From the cell containing the given text, extract its center point as [X, Y] coordinate. 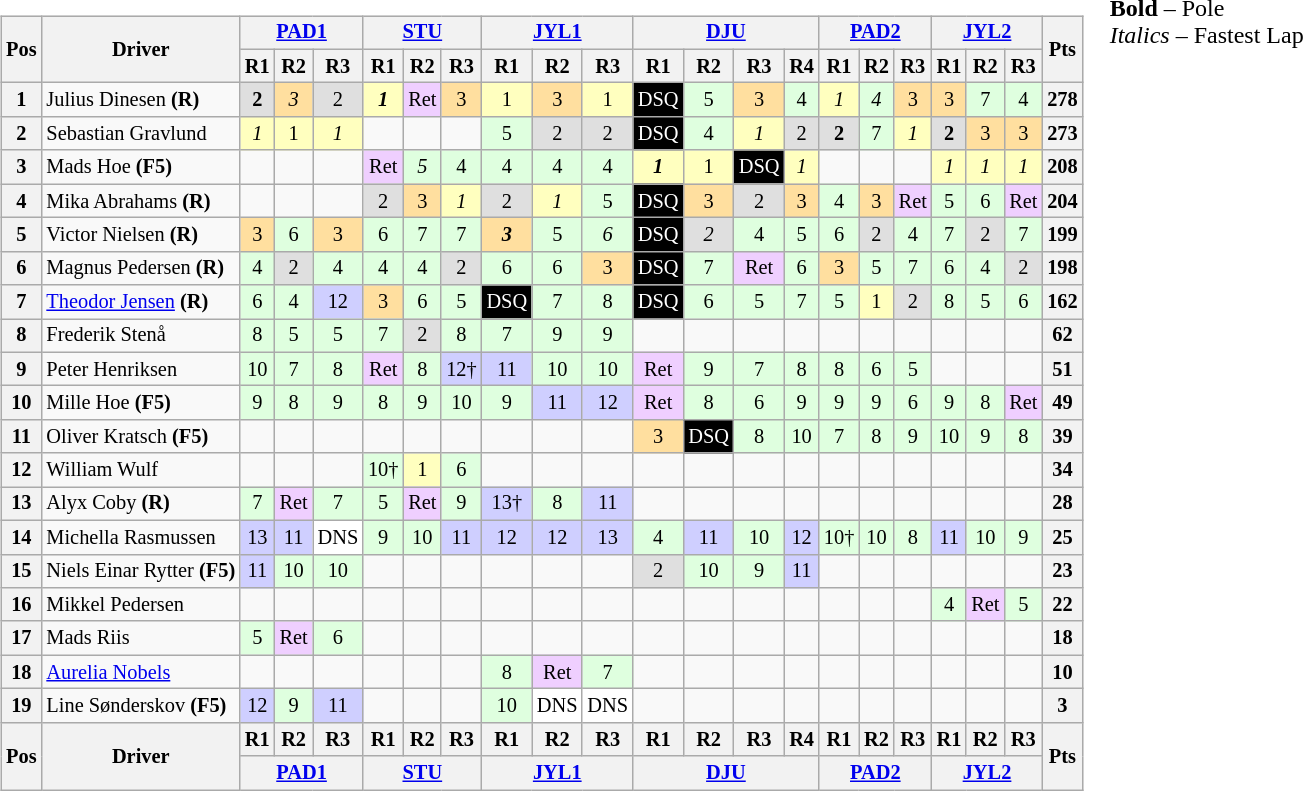
25 [1062, 537]
22 [1062, 605]
17 [21, 638]
39 [1062, 437]
Line Sønderskov (F5) [140, 706]
204 [1062, 201]
Niels Einar Rytter (F5) [140, 571]
278 [1062, 100]
Mads Hoe (F5) [140, 167]
28 [1062, 504]
14 [21, 537]
51 [1062, 369]
62 [1062, 336]
198 [1062, 268]
Mads Riis [140, 638]
15 [21, 571]
13† [507, 504]
23 [1062, 571]
Frederik Stenå [140, 336]
19 [21, 706]
Alyx Coby (R) [140, 504]
Michella Rasmussen [140, 537]
273 [1062, 134]
Peter Henriksen [140, 369]
William Wulf [140, 470]
Mika Abrahams (R) [140, 201]
Mille Hoe (F5) [140, 403]
162 [1062, 302]
208 [1062, 167]
Aurelia Nobels [140, 672]
199 [1062, 235]
34 [1062, 470]
16 [21, 605]
Sebastian Gravlund [140, 134]
Magnus Pedersen (R) [140, 268]
Victor Nielsen (R) [140, 235]
49 [1062, 403]
Mikkel Pedersen [140, 605]
Julius Dinesen (R) [140, 100]
Oliver Kratsch (F5) [140, 437]
Theodor Jensen (R) [140, 302]
12† [461, 369]
